Return [X, Y] of the center of cell containing provided text 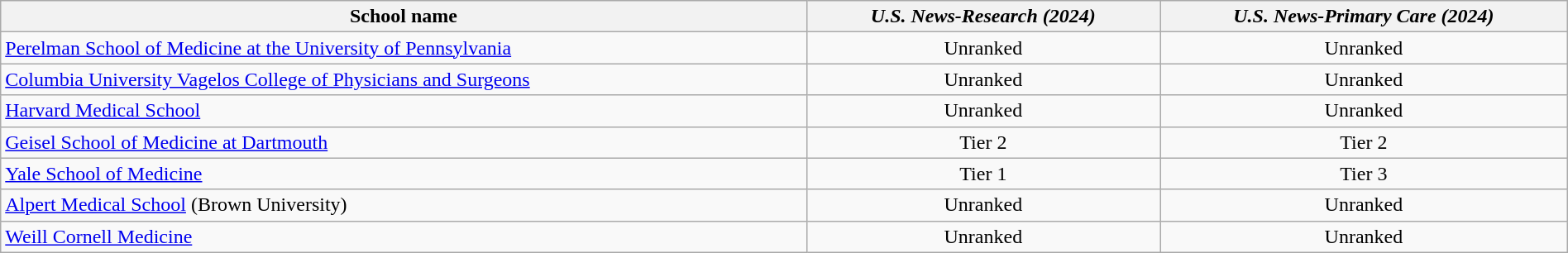
School name [404, 17]
Alpert Medical School (Brown University) [404, 205]
Yale School of Medicine [404, 174]
Weill Cornell Medicine [404, 236]
Geisel School of Medicine at Dartmouth [404, 142]
U.S. News-Primary Care (2024) [1363, 17]
Perelman School of Medicine at the University of Pennsylvania [404, 48]
U.S. News-Research (2024) [982, 17]
Tier 1 [982, 174]
Harvard Medical School [404, 111]
Columbia University Vagelos College of Physicians and Surgeons [404, 79]
Tier 3 [1363, 174]
